Extract the (x, y) coordinate from the center of the cell holding the provided text.  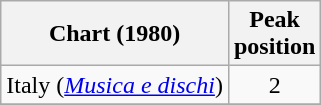
2 (274, 85)
Chart (1980) (115, 34)
Peakposition (274, 34)
Italy (Musica e dischi) (115, 85)
